Determine the (X, Y) coordinate at the center of the cell enclosing the given text.  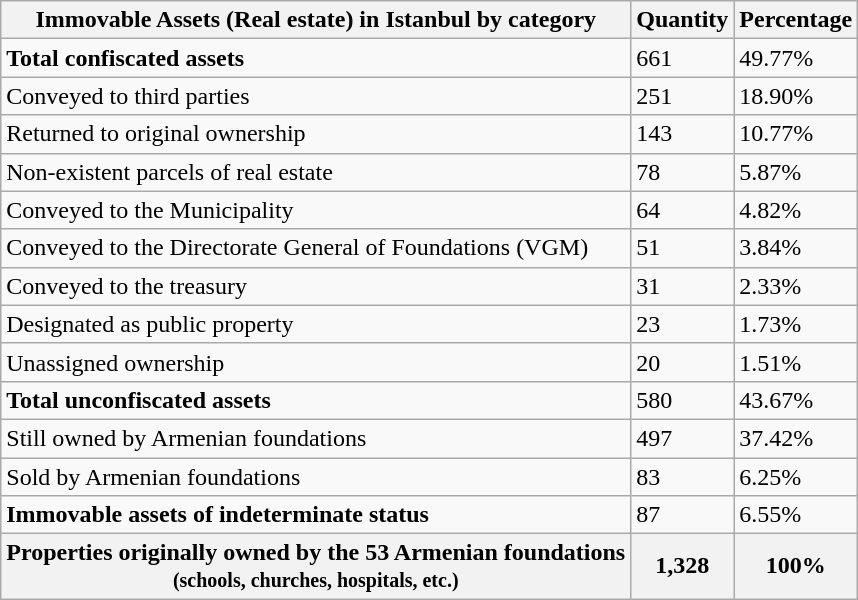
Percentage (796, 20)
Conveyed to the Directorate General of Foundations (VGM) (316, 248)
83 (682, 477)
Total confiscated assets (316, 58)
23 (682, 324)
Total unconfiscated assets (316, 400)
580 (682, 400)
251 (682, 96)
3.84% (796, 248)
Conveyed to the treasury (316, 286)
5.87% (796, 172)
Properties originally owned by the 53 Armenian foundations (schools, churches, hospitals, etc.) (316, 566)
1.51% (796, 362)
143 (682, 134)
Immovable Assets (Real estate) in Istanbul by category (316, 20)
2.33% (796, 286)
Conveyed to third parties (316, 96)
64 (682, 210)
661 (682, 58)
43.67% (796, 400)
Sold by Armenian foundations (316, 477)
6.55% (796, 515)
49.77% (796, 58)
Unassigned ownership (316, 362)
Still owned by Armenian foundations (316, 438)
78 (682, 172)
497 (682, 438)
6.25% (796, 477)
37.42% (796, 438)
Returned to original ownership (316, 134)
Immovable assets of indeterminate status (316, 515)
Non-existent parcels of real estate (316, 172)
20 (682, 362)
Designated as public property (316, 324)
1,328 (682, 566)
100% (796, 566)
Quantity (682, 20)
51 (682, 248)
1.73% (796, 324)
18.90% (796, 96)
4.82% (796, 210)
87 (682, 515)
Conveyed to the Municipality (316, 210)
31 (682, 286)
10.77% (796, 134)
